Output the (X, Y) coordinate of the center of the cell containing the given text.  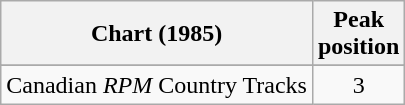
Peakposition (358, 34)
Chart (1985) (157, 34)
Canadian RPM Country Tracks (157, 85)
3 (358, 85)
